Return [X, Y] of the center of cell containing provided text 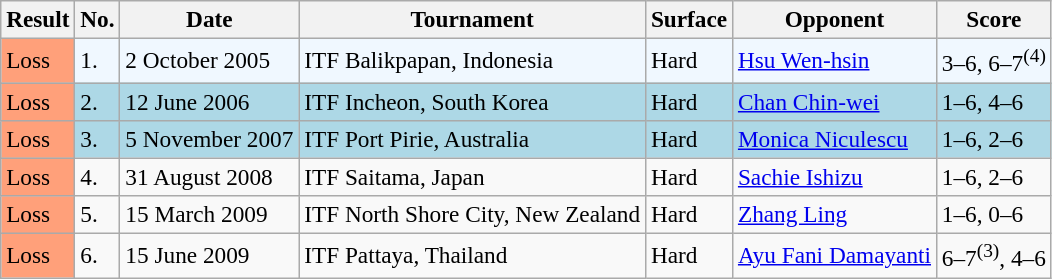
ITF Port Pirie, Australia [472, 139]
4. [98, 177]
ITF North Shore City, New Zealand [472, 214]
Score [994, 19]
5. [98, 214]
Monica Niculescu [835, 139]
ITF Incheon, South Korea [472, 101]
6. [98, 255]
1–6, 4–6 [994, 101]
15 June 2009 [210, 255]
12 June 2006 [210, 101]
Result [38, 19]
15 March 2009 [210, 214]
Hsu Wen-hsin [835, 60]
Surface [688, 19]
Opponent [835, 19]
Chan Chin-wei [835, 101]
No. [98, 19]
Date [210, 19]
Sachie Ishizu [835, 177]
Tournament [472, 19]
3–6, 6–7(4) [994, 60]
ITF Saitama, Japan [472, 177]
ITF Balikpapan, Indonesia [472, 60]
1. [98, 60]
2. [98, 101]
Zhang Ling [835, 214]
Ayu Fani Damayanti [835, 255]
2 October 2005 [210, 60]
6–7(3), 4–6 [994, 255]
5 November 2007 [210, 139]
3. [98, 139]
31 August 2008 [210, 177]
ITF Pattaya, Thailand [472, 255]
1–6, 0–6 [994, 214]
